Identify which cell holds the provided text, then report its (x, y) central coordinate. 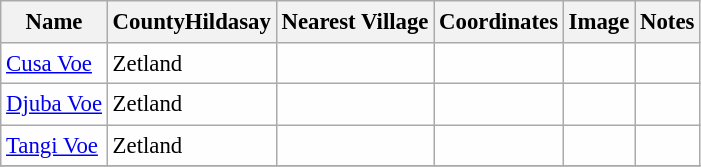
Image (598, 22)
Tangi Voe (54, 146)
Cusa Voe (54, 62)
Name (54, 22)
Coordinates (499, 22)
Djuba Voe (54, 104)
Nearest Village (355, 22)
Notes (668, 22)
CountyHildasay (192, 22)
